Pinpoint the cell where the given text exists, returning its [x, y] midpoint coordinate. 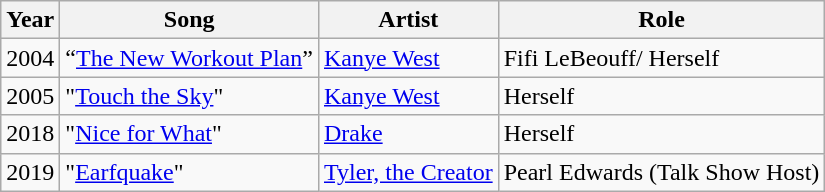
Song [190, 20]
"Earfquake" [190, 172]
2019 [30, 172]
Tyler, the Creator [408, 172]
Artist [408, 20]
Role [662, 20]
Pearl Edwards (Talk Show Host) [662, 172]
Drake [408, 134]
"Touch the Sky" [190, 96]
2018 [30, 134]
“The New Workout Plan” [190, 58]
2004 [30, 58]
2005 [30, 96]
Year [30, 20]
Fifi LeBeouff/ Herself [662, 58]
"Nice for What" [190, 134]
